Capture the cell that displays the provided text and extract its (X, Y) central coordinate. 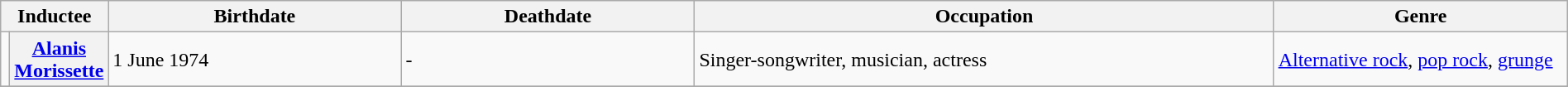
Birthdate (255, 17)
Occupation (984, 17)
1 June 1974 (255, 60)
- (547, 60)
Alanis Morissette (60, 60)
Deathdate (547, 17)
Inductee (55, 17)
Genre (1421, 17)
Singer-songwriter, musician, actress (984, 60)
Alternative rock, pop rock, grunge (1421, 60)
